Detect which cell encompasses the target text, then output its [X, Y] center coordinate. 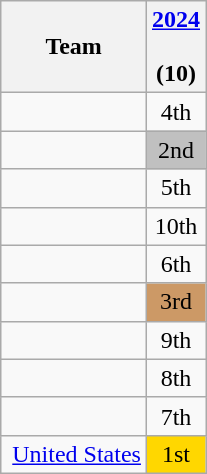
6th [176, 264]
1st [176, 454]
Team [74, 47]
10th [176, 226]
5th [176, 188]
8th [176, 378]
2nd [176, 150]
4th [176, 112]
9th [176, 340]
2024(10) [176, 47]
3rd [176, 302]
United States [74, 454]
7th [176, 416]
